Detect which cell encompasses the target text, then output its (X, Y) center coordinate. 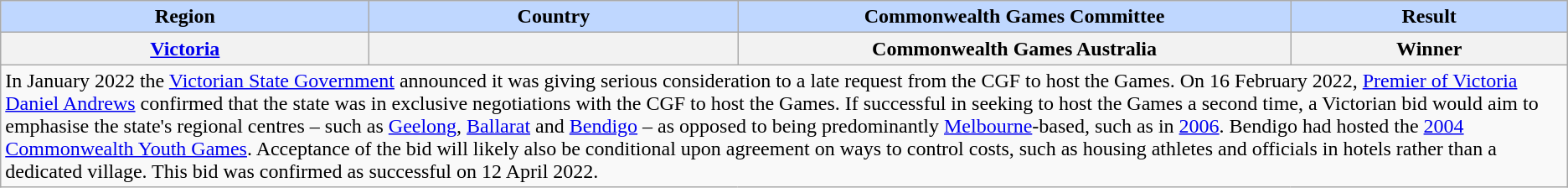
Commonwealth Games Committee (1014, 17)
Winner (1429, 49)
Commonwealth Games Australia (1014, 49)
Result (1429, 17)
Victoria (185, 49)
Region (185, 17)
Country (554, 17)
